Provide the (x, y) coordinate of the cell's center where the given text is located.  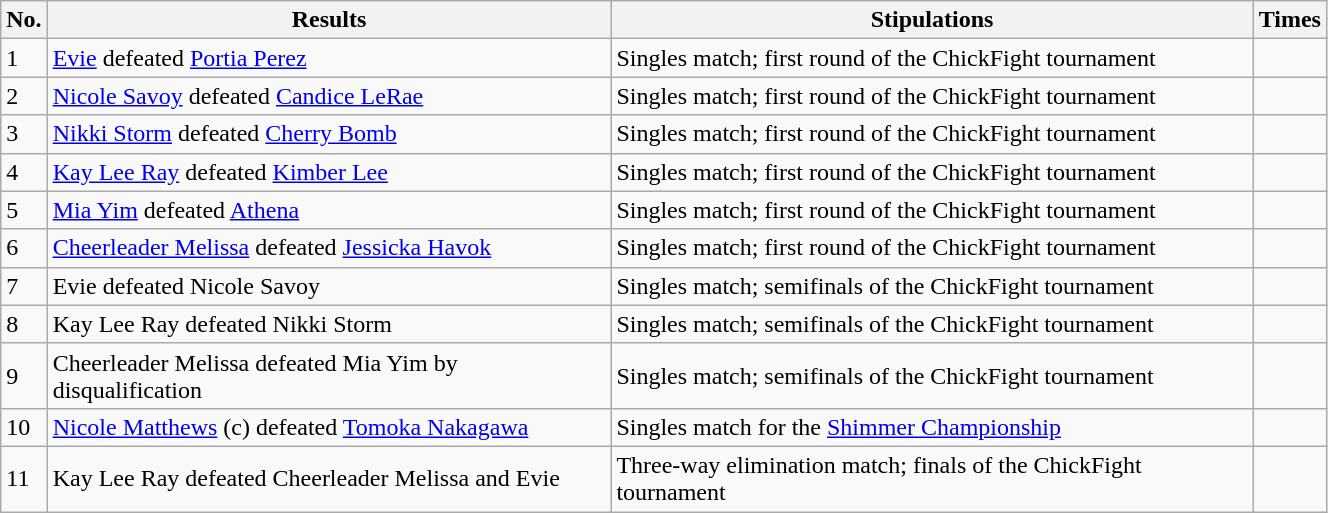
Times (1290, 20)
Nikki Storm defeated Cherry Bomb (329, 134)
7 (24, 286)
Mia Yim defeated Athena (329, 210)
Kay Lee Ray defeated Kimber Lee (329, 172)
Three-way elimination match; finals of the ChickFight tournament (932, 478)
Kay Lee Ray defeated Nikki Storm (329, 324)
8 (24, 324)
Results (329, 20)
3 (24, 134)
10 (24, 427)
Evie defeated Portia Perez (329, 58)
5 (24, 210)
No. (24, 20)
1 (24, 58)
Nicole Matthews (c) defeated Tomoka Nakagawa (329, 427)
6 (24, 248)
Stipulations (932, 20)
Cheerleader Melissa defeated Mia Yim by disqualification (329, 376)
4 (24, 172)
Kay Lee Ray defeated Cheerleader Melissa and Evie (329, 478)
9 (24, 376)
Evie defeated Nicole Savoy (329, 286)
2 (24, 96)
Singles match for the Shimmer Championship (932, 427)
Nicole Savoy defeated Candice LeRae (329, 96)
11 (24, 478)
Cheerleader Melissa defeated Jessicka Havok (329, 248)
